Scan for the cell matching the given text and deliver its (X, Y) coordinate at center. 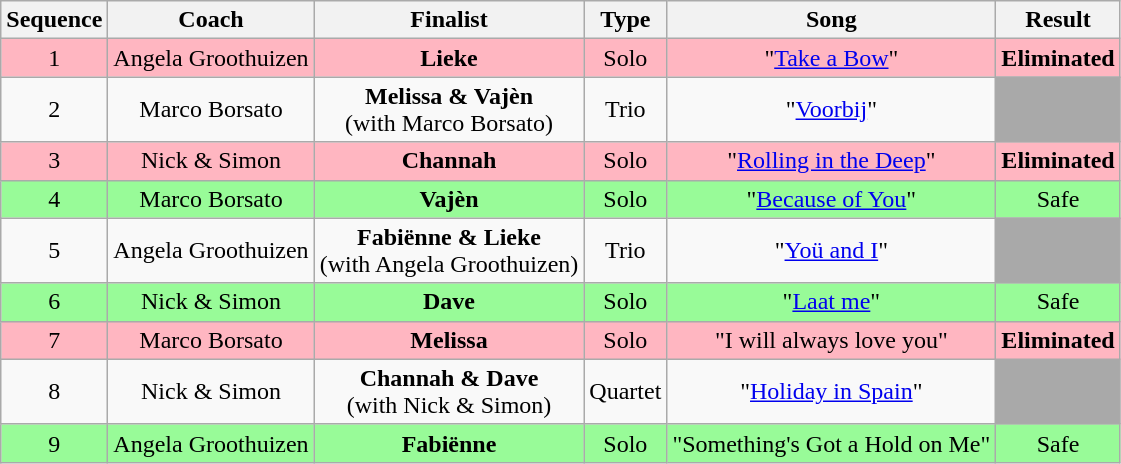
Result (1058, 20)
Melissa (449, 340)
Dave (449, 302)
2 (54, 110)
7 (54, 340)
Lieke (449, 58)
"Laat me" (832, 302)
"I will always love you" (832, 340)
Type (626, 20)
5 (54, 250)
Quartet (626, 392)
Vajèn (449, 199)
Channah & Dave(with Nick & Simon) (449, 392)
4 (54, 199)
Fabiënne (449, 443)
1 (54, 58)
Channah (449, 161)
"Because of You" (832, 199)
"Holiday in Spain" (832, 392)
9 (54, 443)
Song (832, 20)
"Rolling in the Deep" (832, 161)
"Yoü and I" (832, 250)
"Something's Got a Hold on Me" (832, 443)
8 (54, 392)
"Take a Bow" (832, 58)
3 (54, 161)
Melissa & Vajèn(with Marco Borsato) (449, 110)
Coach (211, 20)
"Voorbij" (832, 110)
Fabiënne & Lieke(with Angela Groothuizen) (449, 250)
Finalist (449, 20)
6 (54, 302)
Sequence (54, 20)
